Provide the (X, Y) coordinate of the cell's center where the given text is located.  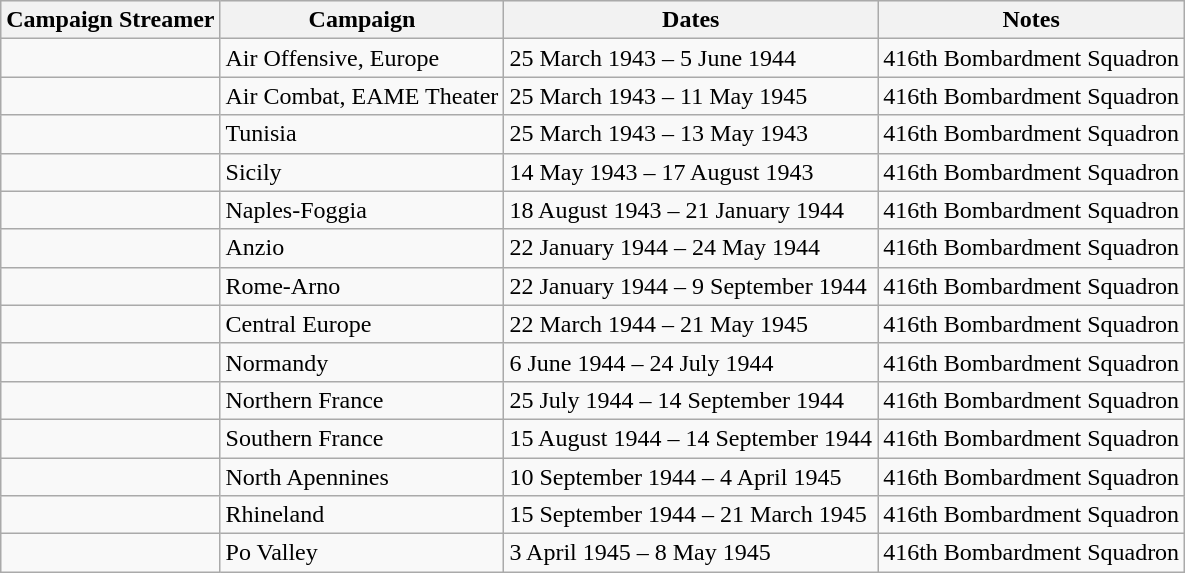
Anzio (362, 248)
25 March 1943 – 13 May 1943 (691, 134)
14 May 1943 – 17 August 1943 (691, 172)
Normandy (362, 362)
Po Valley (362, 553)
Campaign Streamer (110, 20)
Rome-Arno (362, 286)
22 March 1944 – 21 May 1945 (691, 324)
Notes (1032, 20)
22 January 1944 – 24 May 1944 (691, 248)
Rhineland (362, 515)
Naples-Foggia (362, 210)
22 January 1944 – 9 September 1944 (691, 286)
Dates (691, 20)
Southern France (362, 438)
Sicily (362, 172)
3 April 1945 – 8 May 1945 (691, 553)
Tunisia (362, 134)
North Apennines (362, 477)
15 August 1944 – 14 September 1944 (691, 438)
18 August 1943 – 21 January 1944 (691, 210)
Central Europe (362, 324)
Air Combat, EAME Theater (362, 96)
Northern France (362, 400)
25 March 1943 – 11 May 1945 (691, 96)
25 July 1944 – 14 September 1944 (691, 400)
25 March 1943 – 5 June 1944 (691, 58)
6 June 1944 – 24 July 1944 (691, 362)
15 September 1944 – 21 March 1945 (691, 515)
10 September 1944 – 4 April 1945 (691, 477)
Campaign (362, 20)
Air Offensive, Europe (362, 58)
